Detect which cell encompasses the target text, then output its (X, Y) center coordinate. 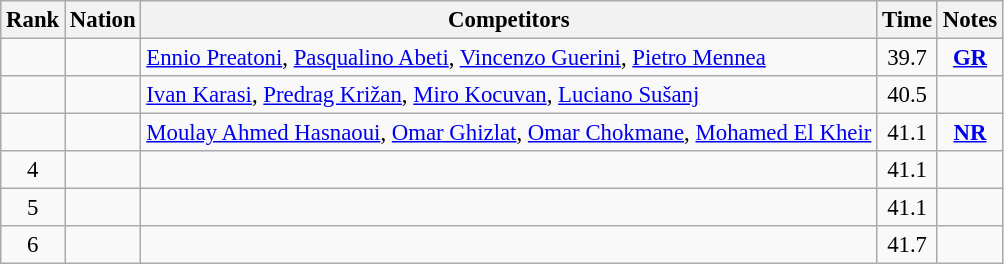
GR (970, 58)
NR (970, 133)
41.7 (908, 245)
Rank (33, 20)
Competitors (509, 20)
Moulay Ahmed Hasnaoui, Omar Ghizlat, Omar Chokmane, Mohamed El Kheir (509, 133)
39.7 (908, 58)
Notes (970, 20)
Ennio Preatoni, Pasqualino Abeti, Vincenzo Guerini, Pietro Mennea (509, 58)
40.5 (908, 95)
Nation (103, 20)
6 (33, 245)
5 (33, 208)
4 (33, 170)
Ivan Karasi, Predrag Križan, Miro Kocuvan, Luciano Sušanj (509, 95)
Time (908, 20)
